Pinpoint the cell where the given text exists, returning its (X, Y) midpoint coordinate. 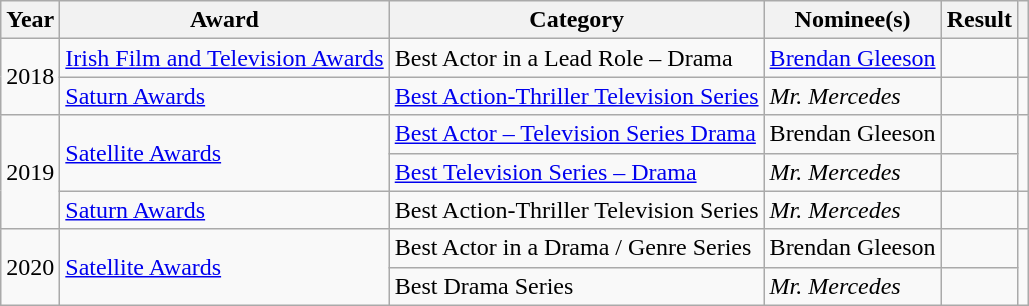
2020 (30, 267)
2019 (30, 172)
Irish Film and Television Awards (224, 58)
Nominee(s) (852, 20)
Category (576, 20)
2018 (30, 77)
Best Drama Series (576, 286)
Year (30, 20)
Award (224, 20)
Best Actor – Television Series Drama (576, 134)
Best Actor in a Lead Role – Drama (576, 58)
Best Actor in a Drama / Genre Series (576, 248)
Result (979, 20)
Best Television Series – Drama (576, 172)
